Locate the cell with the specified text and output its [x, y] center coordinate. 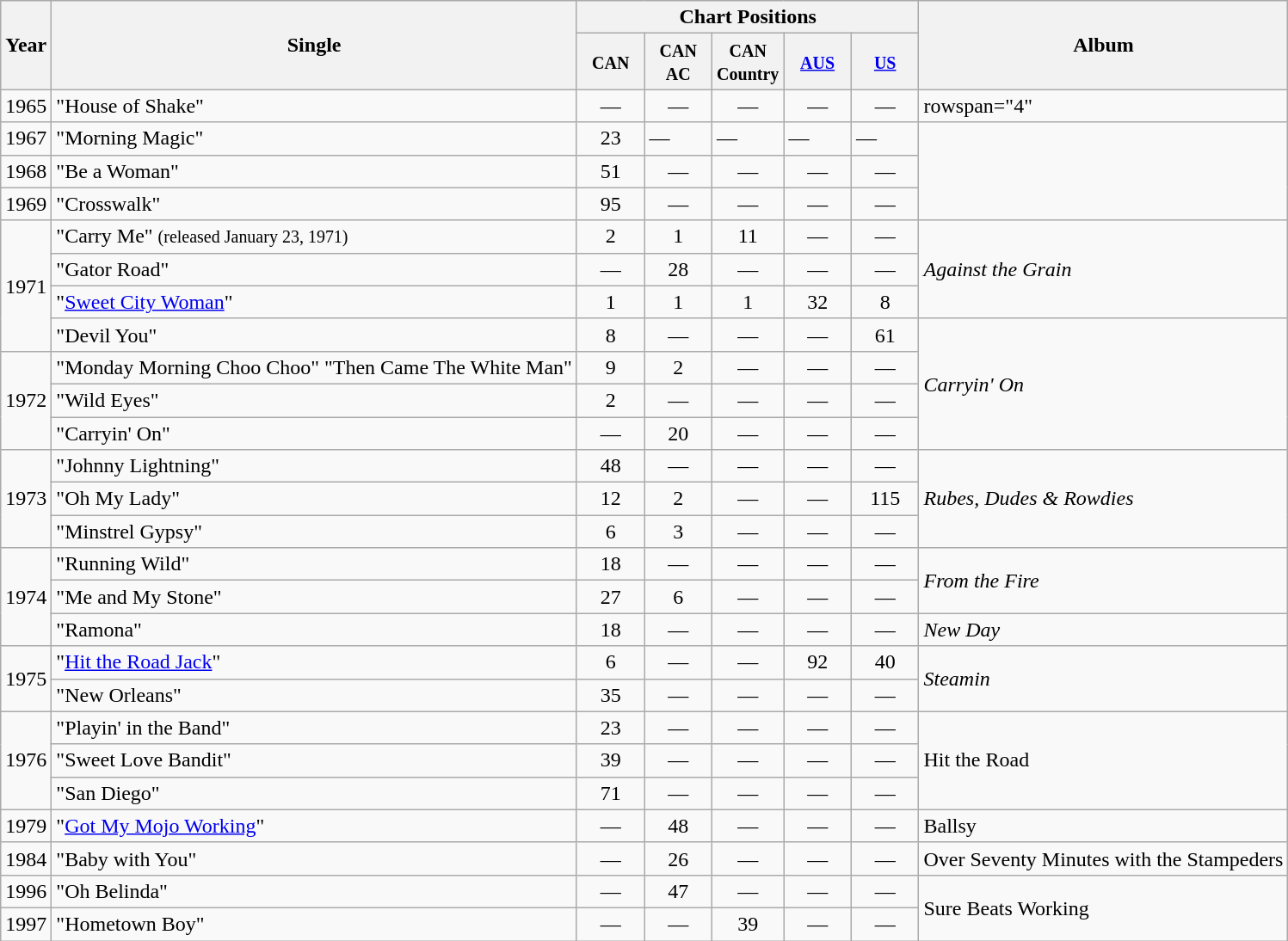
CAN AC [678, 62]
1997 [26, 924]
Over Seventy Minutes with the Stampeders [1103, 858]
1965 [26, 106]
"New Orleans" [315, 695]
Carryin' On [1103, 384]
CAN Country [749, 62]
Ballsy [1103, 826]
rowspan="4" [1103, 106]
1996 [26, 891]
Steamin [1103, 679]
Rubes, Dudes & Rowdies [1103, 499]
"Morning Magic" [315, 138]
"Running Wild" [315, 564]
1975 [26, 679]
Hit the Road [1103, 760]
"Playin' in the Band" [315, 728]
"Sweet Love Bandit" [315, 760]
28 [678, 269]
1969 [26, 204]
"San Diego" [315, 793]
"Oh Belinda" [315, 891]
"House of Shake" [315, 106]
11 [749, 237]
32 [817, 302]
"Ramona" [315, 630]
"Hit the Road Jack" [315, 662]
47 [678, 891]
"Hometown Boy" [315, 924]
"Crosswalk" [315, 204]
3 [678, 532]
1979 [26, 826]
AUS [817, 62]
"Sweet City Woman" [315, 302]
1976 [26, 760]
"Wild Eyes" [315, 400]
1967 [26, 138]
"Monday Morning Choo Choo" "Then Came The White Man" [315, 367]
Chart Positions [748, 17]
"Baby with You" [315, 858]
1971 [26, 286]
"Devil You" [315, 335]
"Be a Woman" [315, 171]
"Johnny Lightning" [315, 466]
Sure Beats Working [1103, 907]
1984 [26, 858]
71 [611, 793]
12 [611, 499]
1968 [26, 171]
1974 [26, 597]
"Me and My Stone" [315, 597]
CAN [611, 62]
"Gator Road" [315, 269]
Single [315, 45]
1972 [26, 400]
US [884, 62]
35 [611, 695]
115 [884, 499]
9 [611, 367]
27 [611, 597]
New Day [1103, 630]
51 [611, 171]
"Oh My Lady" [315, 499]
From the Fire [1103, 581]
"Carry Me" (released January 23, 1971) [315, 237]
"Carryin' On" [315, 433]
"Minstrel Gypsy" [315, 532]
"Got My Mojo Working" [315, 826]
61 [884, 335]
95 [611, 204]
Album [1103, 45]
92 [817, 662]
20 [678, 433]
40 [884, 662]
1973 [26, 499]
Against the Grain [1103, 269]
26 [678, 858]
Year [26, 45]
